Return the [X, Y] coordinate for the center point of the cell that contains the specified text.  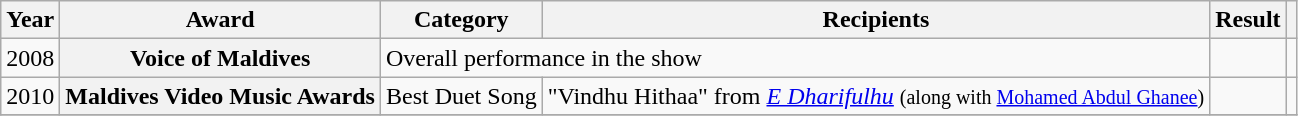
2008 [30, 58]
Voice of Maldives [220, 58]
Recipients [876, 20]
2010 [30, 96]
Best Duet Song [461, 96]
Category [461, 20]
Award [220, 20]
Year [30, 20]
Overall performance in the show [794, 58]
Maldives Video Music Awards [220, 96]
"Vindhu Hithaa" from E Dharifulhu (along with Mohamed Abdul Ghanee) [876, 96]
Result [1248, 20]
